Output the (X, Y) coordinate of the center of the cell containing the given text.  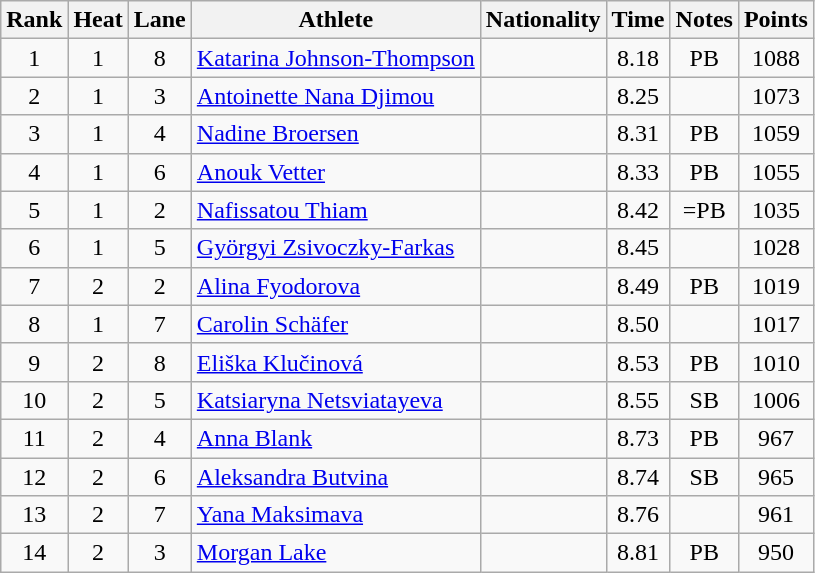
8.31 (638, 134)
950 (776, 553)
12 (34, 477)
1028 (776, 248)
1055 (776, 172)
Györgyi Zsivoczky-Farkas (336, 248)
Nationality (543, 20)
Morgan Lake (336, 553)
8.50 (638, 324)
1006 (776, 400)
Time (638, 20)
Yana Maksimava (336, 515)
8.76 (638, 515)
8.25 (638, 96)
Notes (704, 20)
1017 (776, 324)
8.33 (638, 172)
Eliška Klučinová (336, 362)
11 (34, 438)
9 (34, 362)
Carolin Schäfer (336, 324)
1019 (776, 286)
8.42 (638, 210)
=PB (704, 210)
1035 (776, 210)
8.53 (638, 362)
10 (34, 400)
8.81 (638, 553)
8.49 (638, 286)
14 (34, 553)
Heat (98, 20)
967 (776, 438)
Alina Fyodorova (336, 286)
Points (776, 20)
965 (776, 477)
Rank (34, 20)
1088 (776, 58)
961 (776, 515)
8.73 (638, 438)
Nadine Broersen (336, 134)
Katarina Johnson-Thompson (336, 58)
8.74 (638, 477)
Katsiaryna Netsviatayeva (336, 400)
8.18 (638, 58)
1073 (776, 96)
Antoinette Nana Djimou (336, 96)
Nafissatou Thiam (336, 210)
1059 (776, 134)
8.45 (638, 248)
Anouk Vetter (336, 172)
Athlete (336, 20)
13 (34, 515)
1010 (776, 362)
Lane (160, 20)
8.55 (638, 400)
Aleksandra Butvina (336, 477)
Anna Blank (336, 438)
